Pinpoint the cell where the given text exists, returning its (x, y) midpoint coordinate. 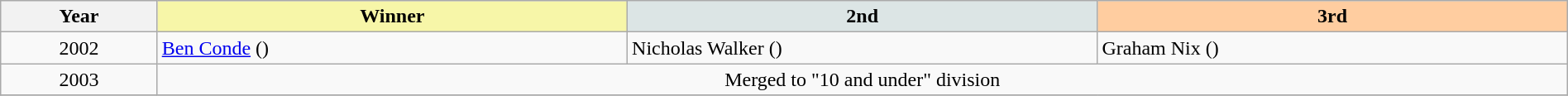
2003 (79, 79)
2nd (863, 17)
Ben Conde () (392, 48)
Winner (392, 17)
Merged to "10 and under" division (862, 79)
Year (79, 17)
3rd (1332, 17)
Nicholas Walker () (863, 48)
2002 (79, 48)
Graham Nix () (1332, 48)
